Scan for the cell matching the given text and deliver its (x, y) coordinate at center. 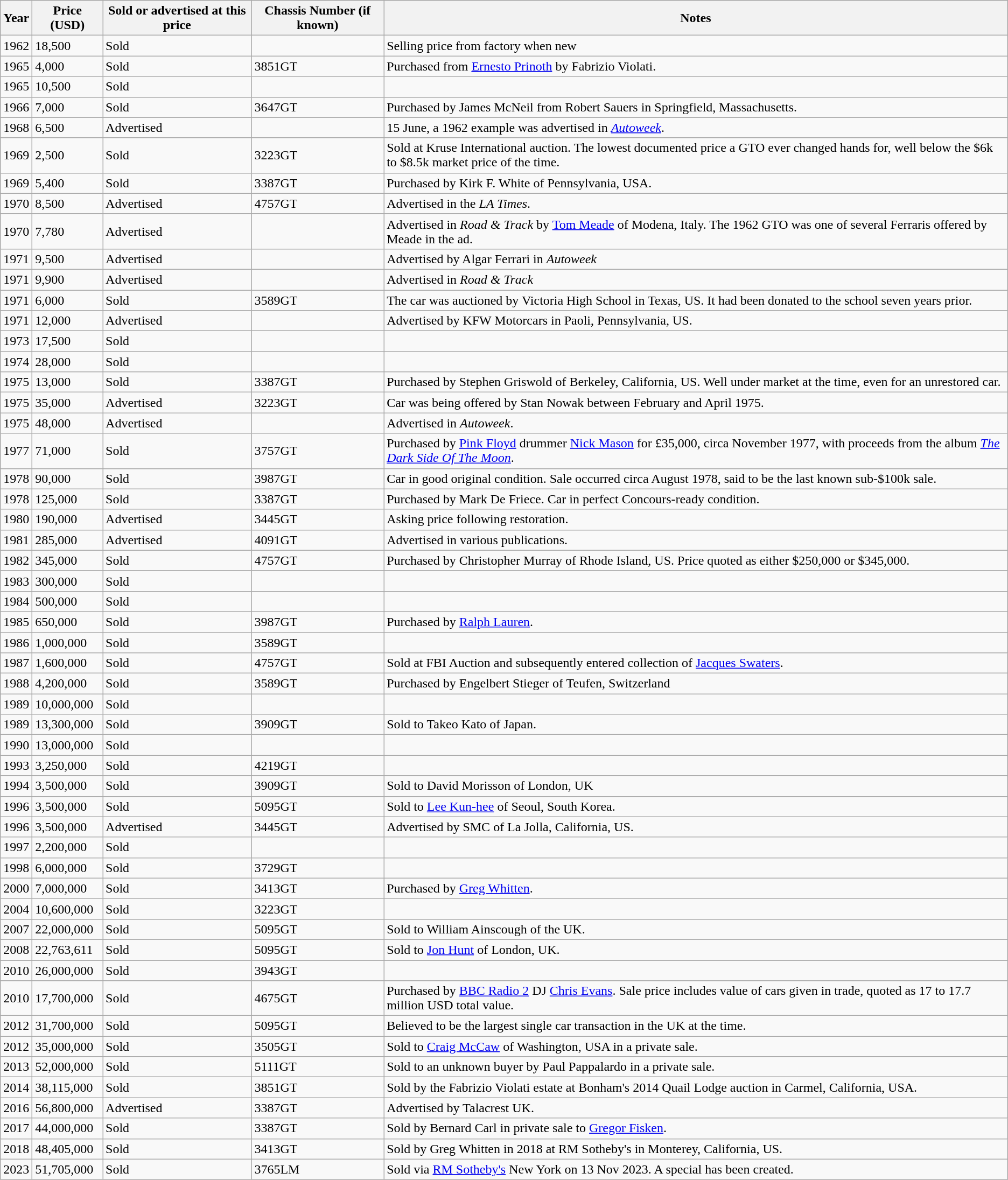
Purchased from Ernesto Prinoth by Fabrizio Violati. (696, 66)
1988 (16, 684)
10,000,000 (68, 704)
Purchased by Greg Whitten. (696, 888)
2008 (16, 950)
Sold by the Fabrizio Violati estate at Bonham's 2014 Quail Lodge auction in Carmel, California, USA. (696, 1087)
Sold to Craig McCaw of Washington, USA in a private sale. (696, 1046)
Advertised in Road & Track (696, 279)
6,000,000 (68, 868)
1983 (16, 581)
Asking price following restoration. (696, 519)
125,000 (68, 499)
4,000 (68, 66)
2023 (16, 1169)
Car in good original condition. Sale occurred circa August 1978, said to be the last known sub-$100k sale. (696, 479)
Sold via RM Sotheby's New York on 13 Nov 2023. A special has been created. (696, 1169)
Sold to Takeo Kato of Japan. (696, 725)
7,000,000 (68, 888)
10,500 (68, 87)
9,500 (68, 259)
2004 (16, 909)
15 June, a 1962 example was advertised in Autoweek. (696, 128)
71,000 (68, 451)
Purchased by Engelbert Stieger of Teufen, Switzerland (696, 684)
Purchased by James McNeil from Robert Sauers in Springfield, Massachusetts. (696, 107)
31,700,000 (68, 1026)
Purchased by Mark De Friece. Car in perfect Concours-ready condition. (696, 499)
2018 (16, 1149)
38,115,000 (68, 1087)
1966 (16, 107)
4,200,000 (68, 684)
Price (USD) (68, 18)
190,000 (68, 519)
Purchased by Ralph Lauren. (696, 622)
5,400 (68, 183)
3,250,000 (68, 765)
6,000 (68, 300)
3765LM (318, 1169)
2,200,000 (68, 847)
1998 (16, 868)
22,763,611 (68, 950)
12,000 (68, 321)
1974 (16, 362)
1,000,000 (68, 642)
2007 (16, 929)
1982 (16, 560)
1990 (16, 745)
3757GT (318, 451)
35,000,000 (68, 1046)
1985 (16, 622)
9,900 (68, 279)
Advertised by SMC of La Jolla, California, US. (696, 827)
The car was auctioned by Victoria High School in Texas, US. It had been donated to the school seven years prior. (696, 300)
7,780 (68, 231)
2,500 (68, 155)
2017 (16, 1128)
8,500 (68, 203)
Advertised in Autoweek. (696, 423)
48,000 (68, 423)
3943GT (318, 971)
13,000 (68, 382)
Purchased by Kirk F. White of Pennsylvania, USA. (696, 183)
6,500 (68, 128)
4219GT (318, 765)
Purchased by Christopher Murray of Rhode Island, US. Price quoted as either $250,000 or $345,000. (696, 560)
3647GT (318, 107)
5111GT (318, 1067)
Advertised in various publications. (696, 540)
Advertised in Road & Track by Tom Meade of Modena, Italy. The 1962 GTO was one of several Ferraris offered by Meade in the ad. (696, 231)
51,705,000 (68, 1169)
Sold to David Morisson of London, UK (696, 786)
1986 (16, 642)
1977 (16, 451)
2016 (16, 1108)
1981 (16, 540)
Believed to be the largest single car transaction in the UK at the time. (696, 1026)
1,600,000 (68, 663)
18,500 (68, 46)
17,700,000 (68, 998)
Advertised by Algar Ferrari in Autoweek (696, 259)
Purchased by BBC Radio 2 DJ Chris Evans. Sale price includes value of cars given in trade, quoted as 17 to 17.7 million USD total value. (696, 998)
Notes (696, 18)
7,000 (68, 107)
1993 (16, 765)
2000 (16, 888)
35,000 (68, 403)
Sold by Bernard Carl in private sale to Gregor Fisken. (696, 1128)
3505GT (318, 1046)
Year (16, 18)
1980 (16, 519)
3729GT (318, 868)
500,000 (68, 601)
Purchased by Stephen Griswold of Berkeley, California, US. Well under market at the time, even for an unrestored car. (696, 382)
650,000 (68, 622)
Sold at FBI Auction and subsequently entered collection of Jacques Swaters. (696, 663)
28,000 (68, 362)
300,000 (68, 581)
Sold to Lee Kun-hee of Seoul, South Korea. (696, 806)
Sold to Jon Hunt of London, UK. (696, 950)
345,000 (68, 560)
1997 (16, 847)
1987 (16, 663)
Sold to an unknown buyer by Paul Pappalardo in a private sale. (696, 1067)
26,000,000 (68, 971)
1984 (16, 601)
Advertised by Talacrest UK. (696, 1108)
2014 (16, 1087)
4091GT (318, 540)
48,405,000 (68, 1149)
1968 (16, 128)
285,000 (68, 540)
Chassis Number (if known) (318, 18)
56,800,000 (68, 1108)
22,000,000 (68, 929)
52,000,000 (68, 1067)
Sold or advertised at this price (177, 18)
44,000,000 (68, 1128)
2013 (16, 1067)
Advertised in the LA Times. (696, 203)
Purchased by Pink Floyd drummer Nick Mason for £35,000, circa November 1977, with proceeds from the album The Dark Side Of The Moon. (696, 451)
13,000,000 (68, 745)
Sold to William Ainscough of the UK. (696, 929)
13,300,000 (68, 725)
Sold at Kruse International auction. The lowest documented price a GTO ever changed hands for, well below the $6k to $8.5k market price of the time. (696, 155)
Selling price from factory when new (696, 46)
1962 (16, 46)
90,000 (68, 479)
Advertised by KFW Motorcars in Paoli, Pennsylvania, US. (696, 321)
Car was being offered by Stan Nowak between February and April 1975. (696, 403)
17,500 (68, 341)
Sold by Greg Whitten in 2018 at RM Sotheby's in Monterey, California, US. (696, 1149)
10,600,000 (68, 909)
1973 (16, 341)
4675GT (318, 998)
1994 (16, 786)
